Search for the cell housing the specified text and yield its (X, Y) center coordinate. 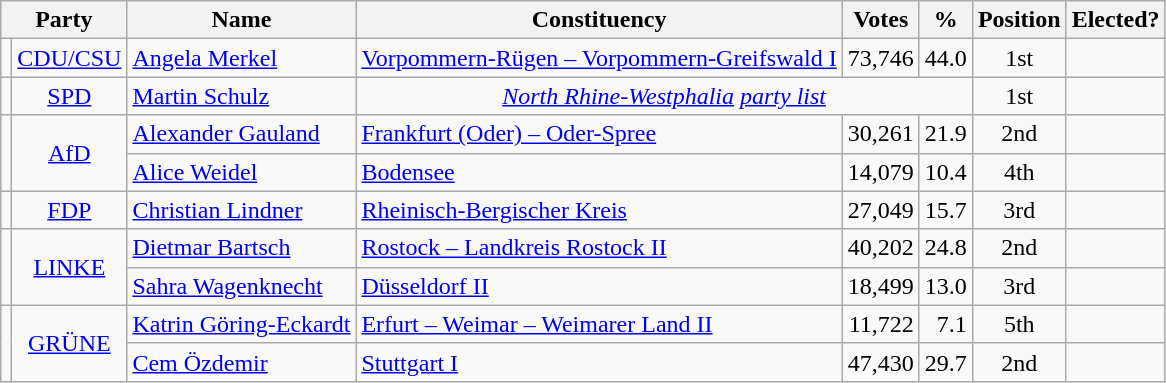
29.7 (946, 362)
10.4 (946, 172)
Name (242, 20)
24.8 (946, 248)
Rheinisch-Bergischer Kreis (599, 210)
4th (1019, 172)
Alexander Gauland (242, 134)
Votes (880, 20)
Vorpommern-Rügen – Vorpommern-Greifswald I (599, 58)
GRÜNE (70, 343)
21.9 (946, 134)
CDU/CSU (70, 58)
11,722 (880, 324)
13.0 (946, 286)
North Rhine-Westphalia party list (664, 96)
Christian Lindner (242, 210)
Alice Weidel (242, 172)
Party (64, 20)
Erfurt – Weimar – Weimarer Land II (599, 324)
30,261 (880, 134)
14,079 (880, 172)
% (946, 20)
Rostock – Landkreis Rostock II (599, 248)
18,499 (880, 286)
15.7 (946, 210)
Martin Schulz (242, 96)
5th (1019, 324)
Angela Merkel (242, 58)
FDP (70, 210)
Düsseldorf II (599, 286)
44.0 (946, 58)
Elected? (1116, 20)
Dietmar Bartsch (242, 248)
Cem Özdemir (242, 362)
AfD (70, 153)
Position (1019, 20)
27,049 (880, 210)
40,202 (880, 248)
Stuttgart I (599, 362)
Constituency (599, 20)
47,430 (880, 362)
Bodensee (599, 172)
LINKE (70, 267)
SPD (70, 96)
Katrin Göring-Eckardt (242, 324)
7.1 (946, 324)
Frankfurt (Oder) – Oder-Spree (599, 134)
73,746 (880, 58)
Sahra Wagenknecht (242, 286)
